Locate the cell with the specified text and output its [x, y] center coordinate. 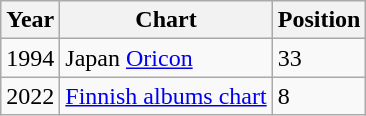
Finnish albums chart [166, 96]
Chart [166, 20]
2022 [30, 96]
8 [319, 96]
Japan Oricon [166, 58]
33 [319, 58]
1994 [30, 58]
Year [30, 20]
Position [319, 20]
